Return the (X, Y) coordinate for the center point of the cell that contains the specified text.  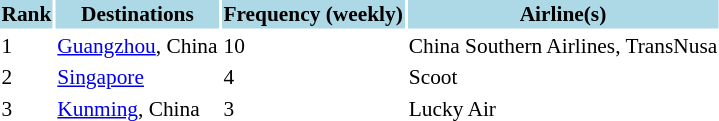
Frequency (weekly) (313, 14)
Rank (26, 14)
Guangzhou, China (138, 46)
1 (26, 46)
2 (26, 77)
Airline(s) (562, 14)
10 (313, 46)
Destinations (138, 14)
Singapore (138, 77)
Scoot (562, 77)
China Southern Airlines, TransNusa (562, 46)
4 (313, 77)
